Pinpoint the cell where the given text exists, returning its [X, Y] midpoint coordinate. 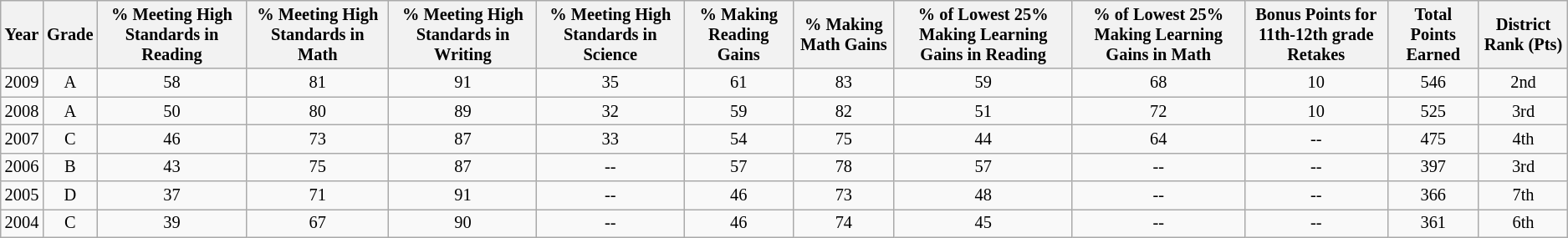
2009 [22, 83]
% of Lowest 25% Making Learning Gains in Math [1158, 34]
54 [739, 139]
7th [1524, 195]
397 [1433, 167]
Year [22, 34]
72 [1158, 111]
64 [1158, 139]
58 [171, 83]
80 [318, 111]
525 [1433, 111]
32 [610, 111]
37 [171, 195]
2006 [22, 167]
361 [1433, 223]
48 [983, 195]
67 [318, 223]
33 [610, 139]
78 [844, 167]
68 [1158, 83]
Bonus Points for 11th-12th grade Retakes [1316, 34]
43 [171, 167]
81 [318, 83]
50 [171, 111]
2nd [1524, 83]
89 [463, 111]
39 [171, 223]
% Meeting High Standards in Writing [463, 34]
% Making Reading Gains [739, 34]
6th [1524, 223]
44 [983, 139]
2007 [22, 139]
% Meeting High Standards in Science [610, 34]
4th [1524, 139]
45 [983, 223]
Grade [70, 34]
District Rank (Pts) [1524, 34]
90 [463, 223]
83 [844, 83]
71 [318, 195]
D [70, 195]
475 [1433, 139]
2005 [22, 195]
2004 [22, 223]
B [70, 167]
% Meeting High Standards in Reading [171, 34]
74 [844, 223]
82 [844, 111]
% Meeting High Standards in Math [318, 34]
35 [610, 83]
2008 [22, 111]
Total Points Earned [1433, 34]
% of Lowest 25% Making Learning Gains in Reading [983, 34]
546 [1433, 83]
% Making Math Gains [844, 34]
51 [983, 111]
61 [739, 83]
366 [1433, 195]
